Return (X, Y) of the center of cell containing provided text 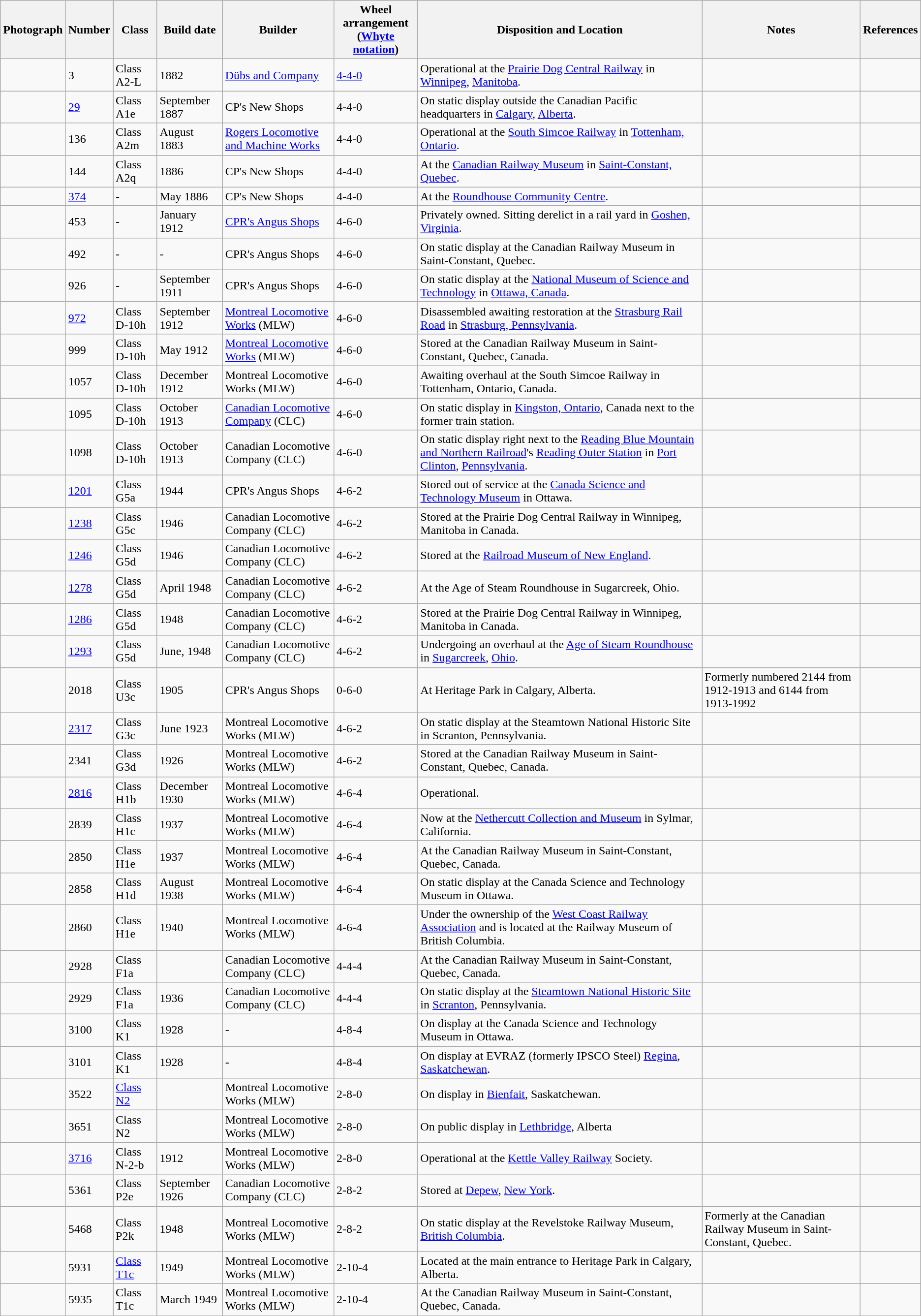
April 1948 (190, 588)
5935 (89, 1299)
June 1923 (190, 728)
2018 (89, 690)
On static display outside the Canadian Pacific headquarters in Calgary, Alberta. (560, 107)
1949 (190, 1268)
1912 (190, 1159)
On static display right next to the Reading Blue Mountain and Northern Railroad's Reading Outer Station in Port Clinton, Pennsylvania. (560, 453)
5931 (89, 1268)
3522 (89, 1095)
Class A2m (135, 139)
Class A2-L (135, 75)
Class (135, 30)
3716 (89, 1159)
Class N-2-b (135, 1159)
On static display in Kingston, Ontario, Canada next to the former train station. (560, 413)
1238 (89, 524)
1905 (190, 690)
September 1887 (190, 107)
972 (89, 318)
1944 (190, 491)
2858 (89, 889)
1286 (89, 619)
Undergoing an overhaul at the Age of Steam Roundhouse in Sugarcreek, Ohio. (560, 652)
1293 (89, 652)
453 (89, 221)
Class H1c (135, 825)
3100 (89, 1031)
Class P2k (135, 1229)
926 (89, 285)
Class G3c (135, 728)
At Heritage Park in Calgary, Alberta. (560, 690)
December 1930 (190, 792)
On display in Bienfait, Saskatchewan. (560, 1095)
September 1912 (190, 318)
Awaiting overhaul at the South Simcoe Railway in Tottenham, Ontario, Canada. (560, 382)
Stored at Depew, New York. (560, 1190)
Operational at the Kettle Valley Railway Society. (560, 1159)
On static display at the Revelstoke Railway Museum, British Columbia. (560, 1229)
June, 1948 (190, 652)
Formerly numbered 2144 from 1912-1913 and 6144 from 1913-1992 (781, 690)
374 (89, 196)
2928 (89, 966)
1095 (89, 413)
Photograph (33, 30)
Now at the Nethercutt Collection and Museum in Sylmar, California. (560, 825)
1886 (190, 171)
Disassembled awaiting restoration at the Strasburg Rail Road in Strasburg, Pennsylvania. (560, 318)
Under the ownership of the West Coast Railway Association and is located at the Railway Museum of British Columbia. (560, 927)
2929 (89, 998)
On static display at the National Museum of Science and Technology in Ottawa, Canada. (560, 285)
September 1926 (190, 1190)
Class G5a (135, 491)
1936 (190, 998)
January 1912 (190, 221)
492 (89, 254)
On display at EVRAZ (formerly IPSCO Steel) Regina, Saskatchewan. (560, 1062)
Notes (781, 30)
December 1912 (190, 382)
Rogers Locomotive and Machine Works (278, 139)
1057 (89, 382)
1940 (190, 927)
Number (89, 30)
On public display in Lethbridge, Alberta (560, 1126)
Class G3d (135, 761)
Class P2e (135, 1190)
Stored at the Railroad Museum of New England. (560, 555)
1201 (89, 491)
1882 (190, 75)
Privately owned. Sitting derelict in a rail yard in Goshen, Virginia. (560, 221)
144 (89, 171)
At the Age of Steam Roundhouse in Sugarcreek, Ohio. (560, 588)
136 (89, 139)
0-6-0 (375, 690)
Class A2q (135, 171)
1926 (190, 761)
Class H1d (135, 889)
Build date (190, 30)
Builder (278, 30)
Disposition and Location (560, 30)
On static display at the Canadian Railway Museum in Saint-Constant, Quebec. (560, 254)
5468 (89, 1229)
Located at the main entrance to Heritage Park in Calgary, Alberta. (560, 1268)
3651 (89, 1126)
August 1883 (190, 139)
May 1912 (190, 349)
5361 (89, 1190)
1098 (89, 453)
September 1911 (190, 285)
2317 (89, 728)
3 (89, 75)
On static display at the Canada Science and Technology Museum in Ottawa. (560, 889)
1246 (89, 555)
Class H1b (135, 792)
Class A1e (135, 107)
29 (89, 107)
Dübs and Company (278, 75)
March 1949 (190, 1299)
On display at the Canada Science and Technology Museum in Ottawa. (560, 1031)
Operational at the Prairie Dog Central Railway in Winnipeg, Manitoba. (560, 75)
Formerly at the Canadian Railway Museum in Saint-Constant, Quebec. (781, 1229)
2816 (89, 792)
Stored out of service at the Canada Science and Technology Museum in Ottawa. (560, 491)
References (890, 30)
May 1886 (190, 196)
2839 (89, 825)
2860 (89, 927)
At the Canadian Railway Museum in Saint-Constant, Quebec. (560, 171)
At the Roundhouse Community Centre. (560, 196)
2341 (89, 761)
1278 (89, 588)
Operational. (560, 792)
999 (89, 349)
3101 (89, 1062)
August 1938 (190, 889)
Operational at the South Simcoe Railway in Tottenham, Ontario. (560, 139)
Wheel arrangement(Whyte notation) (375, 30)
Class G5c (135, 524)
Class U3c (135, 690)
2850 (89, 856)
